Find where the given text appears and provide that cell's center as [x, y] coordinate. 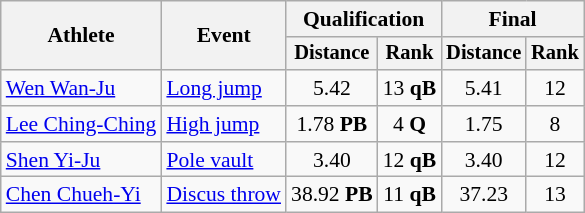
Event [224, 36]
4 Q [410, 124]
High jump [224, 124]
1.78 PB [332, 124]
38.92 PB [332, 195]
Pole vault [224, 160]
Discus throw [224, 195]
Wen Wan-Ju [82, 88]
Athlete [82, 36]
Long jump [224, 88]
Shen Yi-Ju [82, 160]
Final [512, 19]
37.23 [484, 195]
5.41 [484, 88]
11 qB [410, 195]
Chen Chueh-Yi [82, 195]
13 [555, 195]
8 [555, 124]
5.42 [332, 88]
12 qB [410, 160]
1.75 [484, 124]
Qualification [364, 19]
13 qB [410, 88]
Lee Ching-Ching [82, 124]
